Return [X, Y] of the center of cell containing provided text 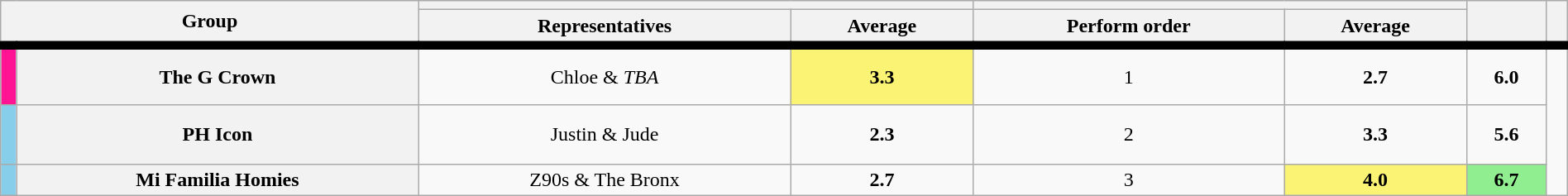
6.0 [1506, 74]
Justin & Jude [605, 134]
5.6 [1506, 134]
4.0 [1376, 179]
PH Icon [218, 134]
3 [1129, 179]
1 [1129, 74]
Mi Familia Homies [218, 179]
Perform order [1129, 28]
6.7 [1506, 179]
2 [1129, 134]
Group [210, 23]
Z90s & The Bronx [605, 179]
Chloe & TBA [605, 74]
Representatives [605, 28]
2.3 [882, 134]
The G Crown [218, 74]
